Output the (X, Y) coordinate of the center of the cell containing the given text.  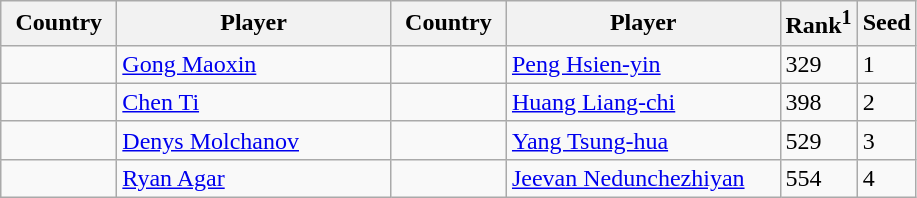
1 (886, 64)
Jeevan Nedunchezhiyan (643, 178)
Seed (886, 24)
529 (818, 140)
Chen Ti (254, 102)
4 (886, 178)
Gong Maoxin (254, 64)
329 (818, 64)
Peng Hsien-yin (643, 64)
2 (886, 102)
Yang Tsung-hua (643, 140)
Denys Molchanov (254, 140)
Rank1 (818, 24)
398 (818, 102)
Huang Liang-chi (643, 102)
554 (818, 178)
3 (886, 140)
Ryan Agar (254, 178)
